Capture the cell that displays the provided text and extract its (X, Y) central coordinate. 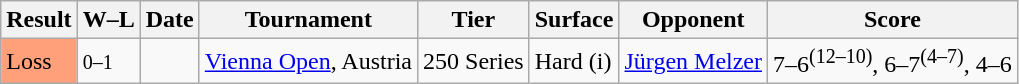
Tournament (308, 20)
0–1 (108, 62)
Result (39, 20)
Surface (574, 20)
Opponent (694, 20)
Vienna Open, Austria (308, 62)
Hard (i) (574, 62)
250 Series (474, 62)
Date (170, 20)
Jürgen Melzer (694, 62)
W–L (108, 20)
Tier (474, 20)
Loss (39, 62)
Score (893, 20)
7–6(12–10), 6–7(4–7), 4–6 (893, 62)
